Capture the cell that displays the provided text and extract its (x, y) central coordinate. 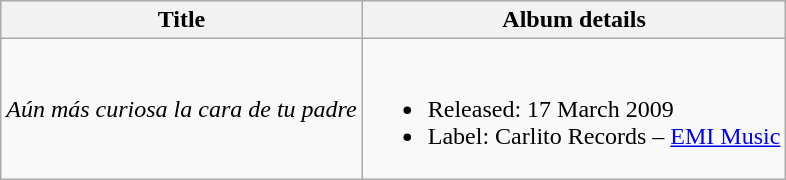
Title (182, 20)
Album details (574, 20)
Released: 17 March 2009Label: Carlito Records – EMI Music (574, 109)
Aún más curiosa la cara de tu padre (182, 109)
